Extract the [X, Y] coordinate from the center of the cell holding the provided text.  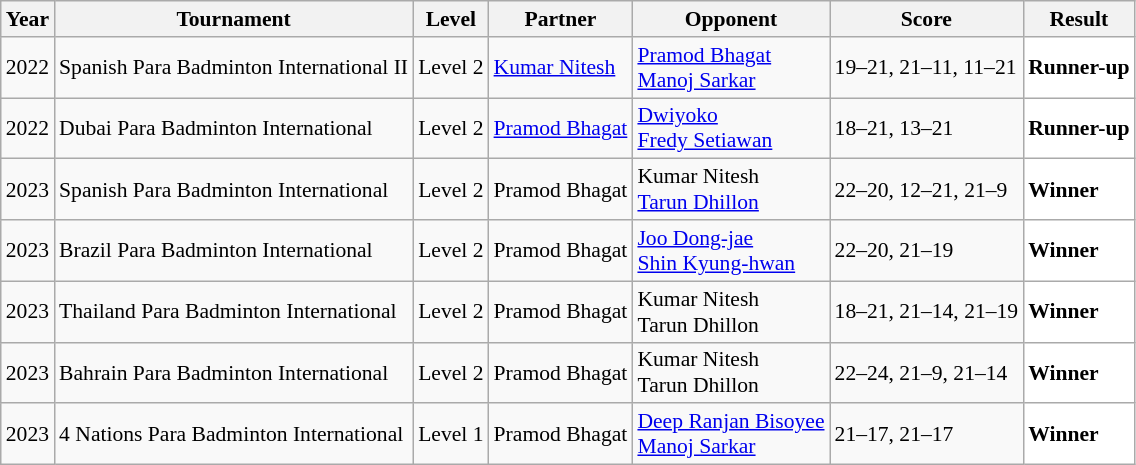
Tournament [234, 19]
4 Nations Para Badminton International [234, 434]
22–24, 21–9, 21–14 [927, 372]
Deep Ranjan Bisoyee Manoj Sarkar [730, 434]
22–20, 21–19 [927, 250]
Score [927, 19]
Thailand Para Badminton International [234, 312]
Dwiyoko Fredy Setiawan [730, 128]
21–17, 21–17 [927, 434]
Joo Dong-jae Shin Kyung-hwan [730, 250]
22–20, 12–21, 21–9 [927, 190]
19–21, 21–11, 11–21 [927, 68]
Kumar Nitesh [561, 68]
Year [28, 19]
Dubai Para Badminton International [234, 128]
18–21, 13–21 [927, 128]
Spanish Para Badminton International [234, 190]
18–21, 21–14, 21–19 [927, 312]
Pramod Bhagat Manoj Sarkar [730, 68]
Partner [561, 19]
Bahrain Para Badminton International [234, 372]
Level 1 [450, 434]
Level [450, 19]
Brazil Para Badminton International [234, 250]
Opponent [730, 19]
Result [1078, 19]
Spanish Para Badminton International II [234, 68]
